Identify which cell holds the provided text, then report its [x, y] central coordinate. 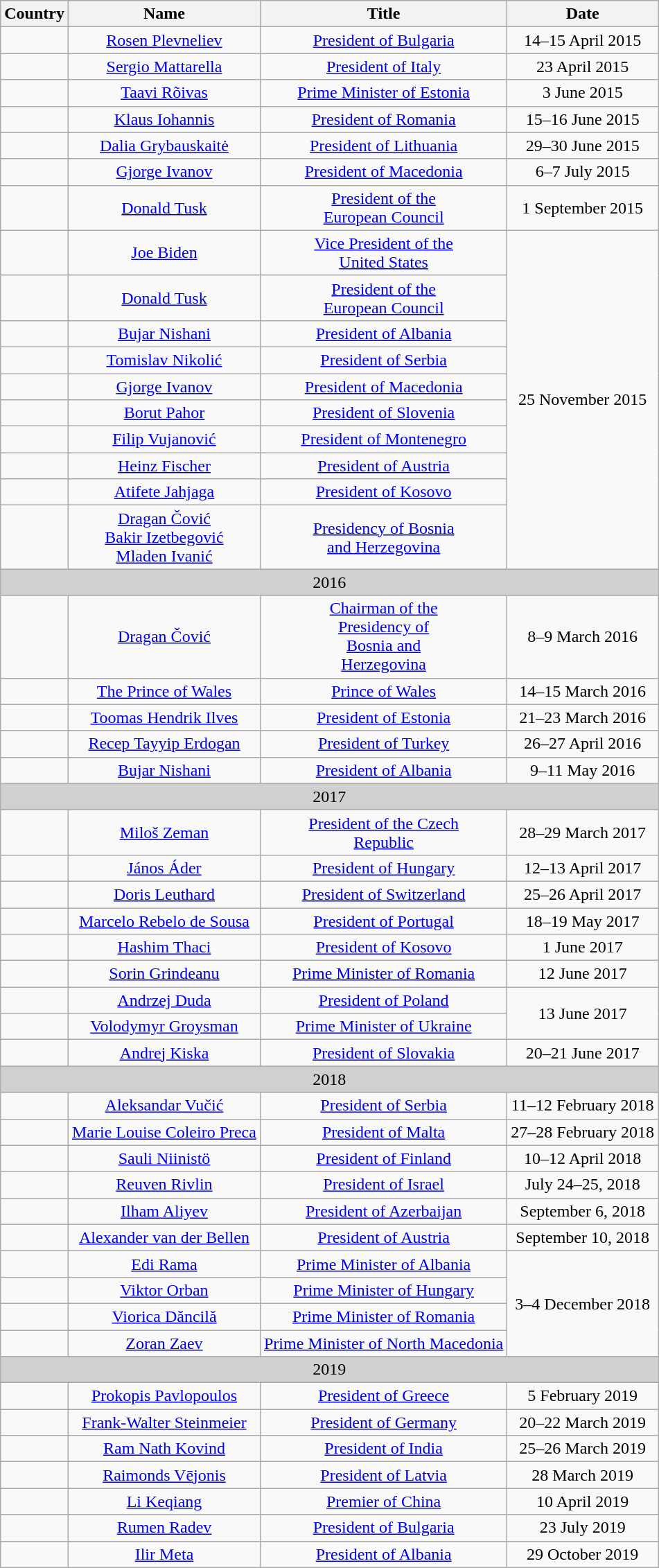
Zoran Zaev [164, 1343]
President of Finland [383, 1158]
Filip Vujanović [164, 439]
Marcelo Rebelo de Sousa [164, 921]
President of Malta [383, 1132]
President of Italy [383, 67]
Sergio Mattarella [164, 67]
23 July 2019 [583, 1528]
Heinz Fischer [164, 466]
11–12 February 2018 [583, 1106]
Tomislav Nikolić [164, 360]
3 June 2015 [583, 93]
July 24–25, 2018 [583, 1185]
5 February 2019 [583, 1396]
President of Israel [383, 1185]
Prime Minister of Hungary [383, 1290]
12–13 April 2017 [583, 868]
Rumen Radev [164, 1528]
18–19 May 2017 [583, 921]
Volodymyr Groysman [164, 1027]
29–30 June 2015 [583, 146]
Vice President of the United States [383, 252]
President of Slovenia [383, 413]
Miloš Zeman [164, 832]
2017 [330, 796]
2019 [330, 1370]
September 10, 2018 [583, 1237]
12 June 2017 [583, 974]
25–26 March 2019 [583, 1449]
President of Germany [383, 1422]
Prime Minister of Ukraine [383, 1027]
Ram Nath Kovind [164, 1449]
8–9 March 2016 [583, 636]
Li Keqiang [164, 1501]
President of Azerbaijan [383, 1211]
14–15 April 2015 [583, 40]
Rosen Plevneliev [164, 40]
President of Turkey [383, 744]
21–23 March 2016 [583, 717]
Raimonds Vējonis [164, 1475]
President of Greece [383, 1396]
3–4 December 2018 [583, 1303]
Chairman of the Presidency of Bosnia and Herzegovina [383, 636]
28–29 March 2017 [583, 832]
Toomas Hendrik Ilves [164, 717]
Prime Minister of Albania [383, 1264]
Dragan Čović [164, 636]
9–11 May 2016 [583, 770]
25–26 April 2017 [583, 894]
President of India [383, 1449]
23 April 2015 [583, 67]
25 November 2015 [583, 399]
September 6, 2018 [583, 1211]
President of Portugal [383, 921]
Klaus Iohannis [164, 119]
Recep Tayyip Erdogan [164, 744]
Reuven Rivlin [164, 1185]
Name [164, 14]
President of Poland [383, 1000]
Viorica Dăncilă [164, 1316]
Frank-Walter Steinmeier [164, 1422]
Edi Rama [164, 1264]
10 April 2019 [583, 1501]
Borut Pahor [164, 413]
6–7 July 2015 [583, 172]
Hashim Thaci [164, 948]
Title [383, 14]
Dragan ČovićBakir IzetbegovićMladen Ivanić [164, 537]
President of Estonia [383, 717]
Prokopis Pavlopoulos [164, 1396]
Presidency of Bosnia and Herzegovina [383, 537]
The Prince of Wales [164, 691]
Doris Leuthard [164, 894]
Andrzej Duda [164, 1000]
Prime Minister of North Macedonia [383, 1343]
Sorin Grindeanu [164, 974]
Aleksandar Vučić [164, 1106]
President of Romania [383, 119]
Dalia Grybauskaitė [164, 146]
1 June 2017 [583, 948]
Prime Minister of Estonia [383, 93]
President of Hungary [383, 868]
Joe Biden [164, 252]
10–12 April 2018 [583, 1158]
Ilir Meta [164, 1554]
14–15 March 2016 [583, 691]
28 March 2019 [583, 1475]
Premier of China [383, 1501]
President of Switzerland [383, 894]
2018 [330, 1079]
Viktor Orban [164, 1290]
Date [583, 14]
1 September 2015 [583, 208]
20–21 June 2017 [583, 1053]
Prince of Wales [383, 691]
Alexander van der Bellen [164, 1237]
President of Slovakia [383, 1053]
President of the CzechRepublic [383, 832]
Sauli Niinistö [164, 1158]
Marie Louise Coleiro Preca [164, 1132]
13 June 2017 [583, 1013]
26–27 April 2016 [583, 744]
2016 [330, 582]
President of Latvia [383, 1475]
Country [35, 14]
János Áder [164, 868]
Taavi Rõivas [164, 93]
15–16 June 2015 [583, 119]
President of Lithuania [383, 146]
20–22 March 2019 [583, 1422]
Ilham Aliyev [164, 1211]
29 October 2019 [583, 1554]
27–28 February 2018 [583, 1132]
President of Montenegro [383, 439]
Andrej Kiska [164, 1053]
Atifete Jahjaga [164, 492]
